From the cell containing the given text, extract its center point as (X, Y) coordinate. 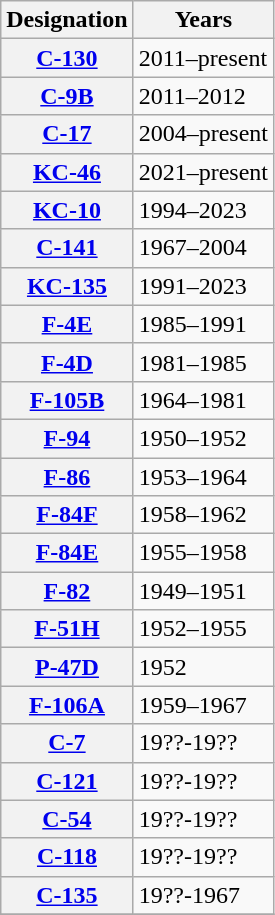
2011–present (203, 58)
C-118 (67, 857)
C-130 (67, 58)
C-121 (67, 781)
1994–2023 (203, 210)
P-47D (67, 667)
F-4D (67, 362)
KC-135 (67, 286)
1952–1955 (203, 629)
F-105B (67, 400)
C-17 (67, 134)
1949–1951 (203, 591)
F-106A (67, 705)
C-135 (67, 895)
C-141 (67, 248)
Designation (67, 20)
1952 (203, 667)
2021–present (203, 172)
C-7 (67, 743)
F-82 (67, 591)
F-94 (67, 438)
1955–1958 (203, 553)
1981–1985 (203, 362)
19??-1967 (203, 895)
F-84E (67, 553)
2004–present (203, 134)
C-9B (67, 96)
C-54 (67, 819)
KC-10 (67, 210)
1953–1964 (203, 477)
F-4E (67, 324)
1950–1952 (203, 438)
1959–1967 (203, 705)
1985–1991 (203, 324)
F-86 (67, 477)
1991–2023 (203, 286)
1958–1962 (203, 515)
F-84F (67, 515)
KC-46 (67, 172)
F-51H (67, 629)
2011–2012 (203, 96)
1967–2004 (203, 248)
1964–1981 (203, 400)
Years (203, 20)
